Search for the cell housing the specified text and yield its (X, Y) center coordinate. 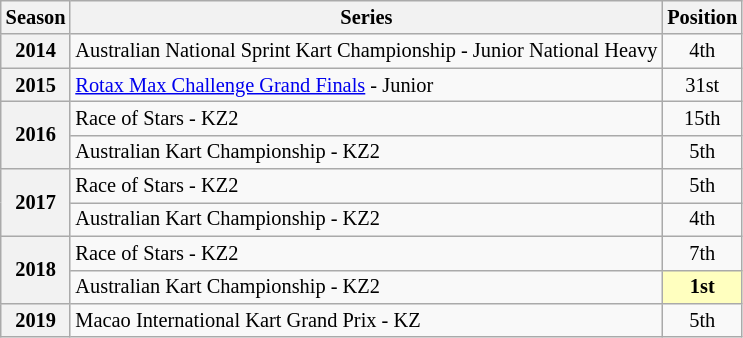
Season (36, 17)
1st (702, 287)
15th (702, 118)
2015 (36, 85)
2014 (36, 51)
Australian National Sprint Kart Championship - Junior National Heavy (366, 51)
7th (702, 253)
Position (702, 17)
31st (702, 85)
2016 (36, 134)
2018 (36, 270)
2019 (36, 320)
Rotax Max Challenge Grand Finals - Junior (366, 85)
2017 (36, 202)
Macao International Kart Grand Prix - KZ (366, 320)
Series (366, 17)
